Return the [X, Y] coordinate for the center point of the cell that contains the specified text.  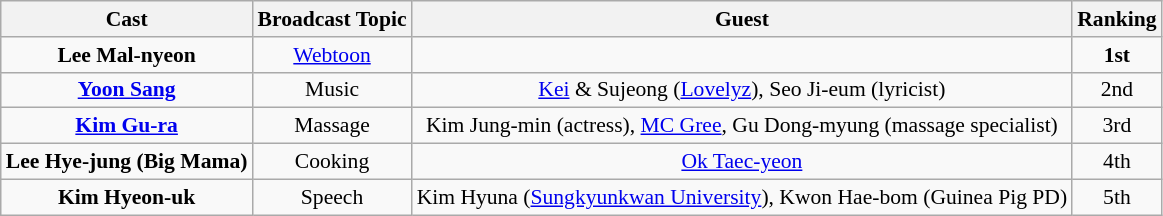
Webtoon [332, 55]
Yoon Sang [127, 90]
Cast [127, 19]
Kei & Sujeong (Lovelyz), Seo Ji-eum (lyricist) [742, 90]
1st [1116, 55]
Speech [332, 197]
4th [1116, 162]
Lee Hye-jung (Big Mama) [127, 162]
3rd [1116, 126]
Cooking [332, 162]
Kim Jung-min (actress), MC Gree, Gu Dong-myung (massage specialist) [742, 126]
Kim Hyuna (Sungkyunkwan University), Kwon Hae-bom (Guinea Pig PD) [742, 197]
Guest [742, 19]
5th [1116, 197]
Ranking [1116, 19]
Kim Gu-ra [127, 126]
Ok Taec-yeon [742, 162]
Massage [332, 126]
Music [332, 90]
Lee Mal-nyeon [127, 55]
Broadcast Topic [332, 19]
Kim Hyeon-uk [127, 197]
2nd [1116, 90]
